Pinpoint the cell where the given text exists, returning its (X, Y) midpoint coordinate. 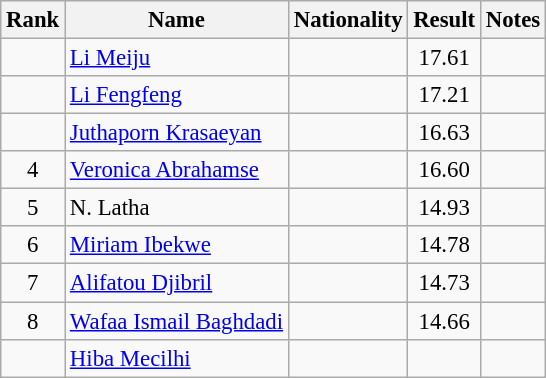
17.21 (444, 95)
4 (33, 170)
Veronica Abrahamse (177, 170)
16.60 (444, 170)
17.61 (444, 58)
Li Fengfeng (177, 95)
8 (33, 321)
Nationality (348, 20)
14.66 (444, 321)
14.73 (444, 283)
14.78 (444, 245)
6 (33, 245)
Juthaporn Krasaeyan (177, 133)
Miriam Ibekwe (177, 245)
5 (33, 208)
Alifatou Djibril (177, 283)
N. Latha (177, 208)
Notes (512, 20)
Result (444, 20)
14.93 (444, 208)
7 (33, 283)
Rank (33, 20)
Wafaa Ismail Baghdadi (177, 321)
Hiba Mecilhi (177, 358)
Li Meiju (177, 58)
Name (177, 20)
16.63 (444, 133)
